Determine the (x, y) coordinate at the center of the cell enclosing the given text.  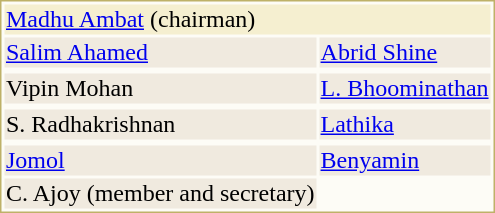
Jomol (160, 161)
C. Ajoy (member and secretary) (160, 193)
Madhu Ambat (chairman) (247, 19)
Salim Ahamed (160, 53)
L. Bhoominathan (404, 89)
S. Radhakrishnan (160, 125)
Benyamin (404, 161)
Abrid Shine (404, 53)
Lathika (404, 125)
Vipin Mohan (160, 89)
